Scan for the cell matching the given text and deliver its (X, Y) coordinate at center. 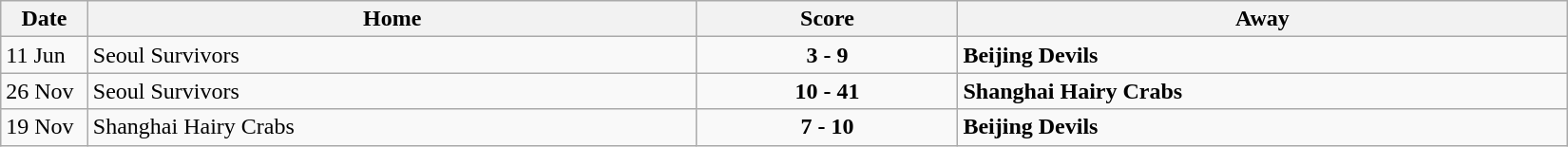
Away (1262, 19)
Score (827, 19)
Home (392, 19)
26 Nov (45, 91)
19 Nov (45, 127)
10 - 41 (827, 91)
3 - 9 (827, 55)
11 Jun (45, 55)
Date (45, 19)
7 - 10 (827, 127)
